Search for the cell housing the specified text and yield its [X, Y] center coordinate. 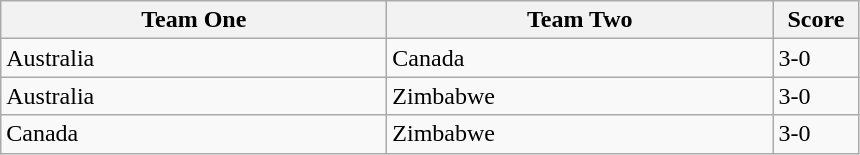
Team One [194, 20]
Team Two [580, 20]
Score [816, 20]
